Determine the (x, y) coordinate at the center of the cell enclosing the given text.  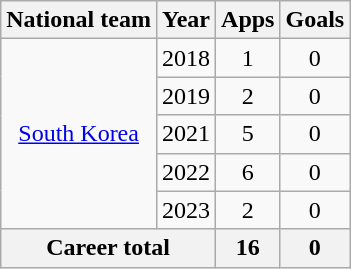
2018 (186, 58)
Year (186, 20)
1 (248, 58)
5 (248, 134)
2023 (186, 210)
2022 (186, 172)
Goals (315, 20)
National team (79, 20)
South Korea (79, 134)
16 (248, 248)
Apps (248, 20)
2021 (186, 134)
2019 (186, 96)
Career total (108, 248)
6 (248, 172)
